Find where the given text appears and provide that cell's center as [X, Y] coordinate. 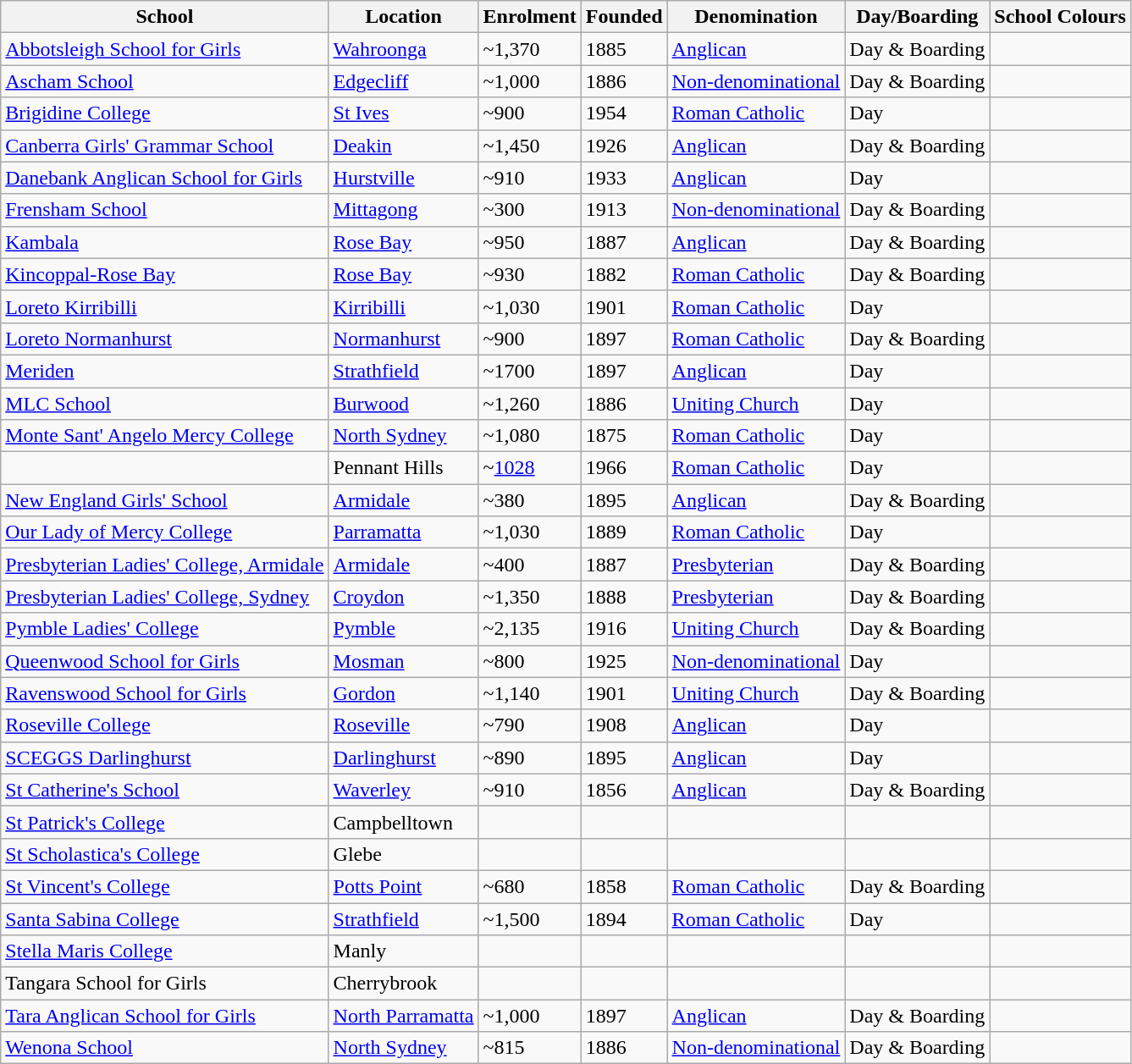
Darlinghurst [403, 758]
1908 [624, 725]
Tangara School for Girls [164, 984]
New England Girls' School [164, 500]
Meriden [164, 371]
Croydon [403, 597]
Queenwood School for Girls [164, 661]
Loreto Normanhurst [164, 339]
~800 [530, 661]
Loreto Kirribilli [164, 306]
Deakin [403, 146]
Pennant Hills [403, 468]
Potts Point [403, 886]
Ascham School [164, 81]
SCEGGS Darlinghurst [164, 758]
~815 [530, 1048]
1933 [624, 178]
Campbelltown [403, 822]
Normanhurst [403, 339]
~1,260 [530, 404]
Stella Maris College [164, 951]
~1,500 [530, 918]
Pymble Ladies' College [164, 629]
St Ives [403, 113]
~1,140 [530, 693]
Mosman [403, 661]
~300 [530, 210]
Presbyterian Ladies' College, Armidale [164, 565]
Burwood [403, 404]
Brigidine College [164, 113]
~1,370 [530, 49]
~400 [530, 565]
Our Lady of Mercy College [164, 532]
1925 [624, 661]
Denomination [756, 17]
Kambala [164, 242]
Manly [403, 951]
~1,080 [530, 436]
1875 [624, 436]
1858 [624, 886]
Glebe [403, 854]
St Scholastica's College [164, 854]
1888 [624, 597]
MLC School [164, 404]
School Colours [1060, 17]
~890 [530, 758]
Pymble [403, 629]
~1,450 [530, 146]
1882 [624, 274]
Santa Sabina College [164, 918]
Gordon [403, 693]
Day/Boarding [918, 17]
1916 [624, 629]
~1700 [530, 371]
St Vincent's College [164, 886]
Presbyterian Ladies' College, Sydney [164, 597]
Frensham School [164, 210]
1885 [624, 49]
~680 [530, 886]
Wenona School [164, 1048]
Kincoppal-Rose Bay [164, 274]
~2,135 [530, 629]
Hurstville [403, 178]
1894 [624, 918]
Tara Anglican School for Girls [164, 1016]
~380 [530, 500]
~1028 [530, 468]
1913 [624, 210]
Monte Sant' Angelo Mercy College [164, 436]
Kirribilli [403, 306]
~930 [530, 274]
St Catherine's School [164, 790]
St Patrick's College [164, 822]
Mittagong [403, 210]
Wahroonga [403, 49]
1926 [624, 146]
~950 [530, 242]
Roseville College [164, 725]
School [164, 17]
Founded [624, 17]
North Parramatta [403, 1016]
1966 [624, 468]
Location [403, 17]
Danebank Anglican School for Girls [164, 178]
Waverley [403, 790]
Cherrybrook [403, 984]
Canberra Girls' Grammar School [164, 146]
Edgecliff [403, 81]
Parramatta [403, 532]
1856 [624, 790]
~790 [530, 725]
Roseville [403, 725]
1954 [624, 113]
~1,350 [530, 597]
Abbotsleigh School for Girls [164, 49]
1889 [624, 532]
Ravenswood School for Girls [164, 693]
Enrolment [530, 17]
